Locate the cell with the specified text and output its (x, y) center coordinate. 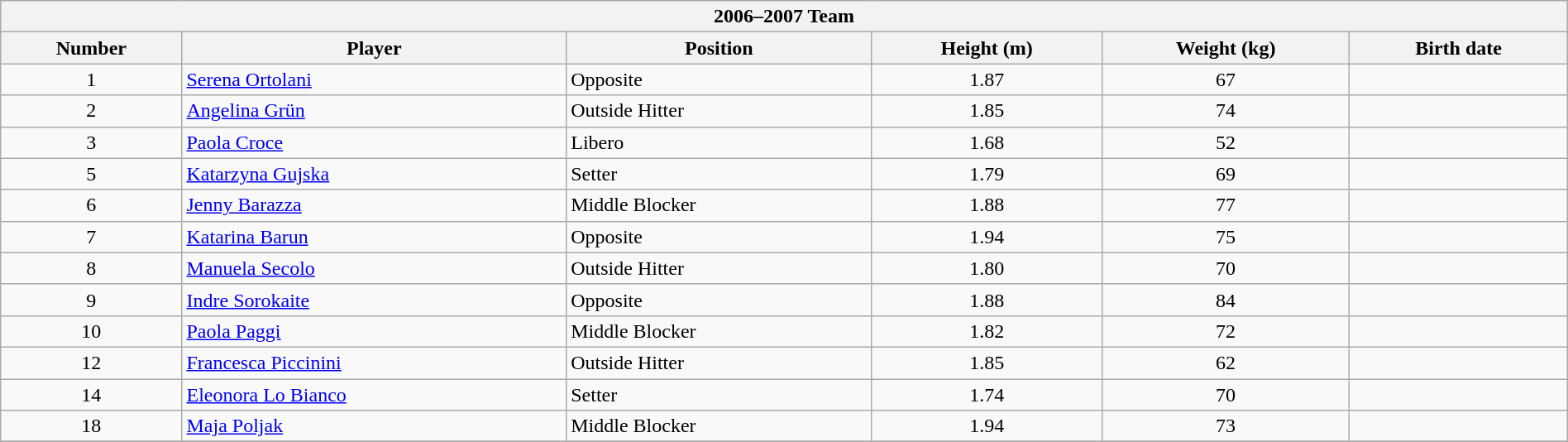
5 (91, 174)
77 (1226, 205)
Maja Poljak (374, 426)
Libero (719, 142)
2 (91, 111)
6 (91, 205)
1.80 (987, 268)
Eleonora Lo Bianco (374, 395)
8 (91, 268)
72 (1226, 331)
52 (1226, 142)
Position (719, 48)
1.87 (987, 79)
Indre Sorokaite (374, 300)
Francesca Piccinini (374, 363)
73 (1226, 426)
3 (91, 142)
Weight (kg) (1226, 48)
1.82 (987, 331)
2006–2007 Team (784, 17)
10 (91, 331)
62 (1226, 363)
84 (1226, 300)
Number (91, 48)
Player (374, 48)
Paola Paggi (374, 331)
14 (91, 395)
1 (91, 79)
12 (91, 363)
75 (1226, 237)
69 (1226, 174)
67 (1226, 79)
7 (91, 237)
1.74 (987, 395)
Serena Ortolani (374, 79)
Manuela Secolo (374, 268)
18 (91, 426)
1.79 (987, 174)
9 (91, 300)
Katarzyna Gujska (374, 174)
Paola Croce (374, 142)
Height (m) (987, 48)
1.68 (987, 142)
Birth date (1459, 48)
Jenny Barazza (374, 205)
Angelina Grün (374, 111)
Katarina Barun (374, 237)
74 (1226, 111)
